Search for the cell housing the specified text and yield its (X, Y) center coordinate. 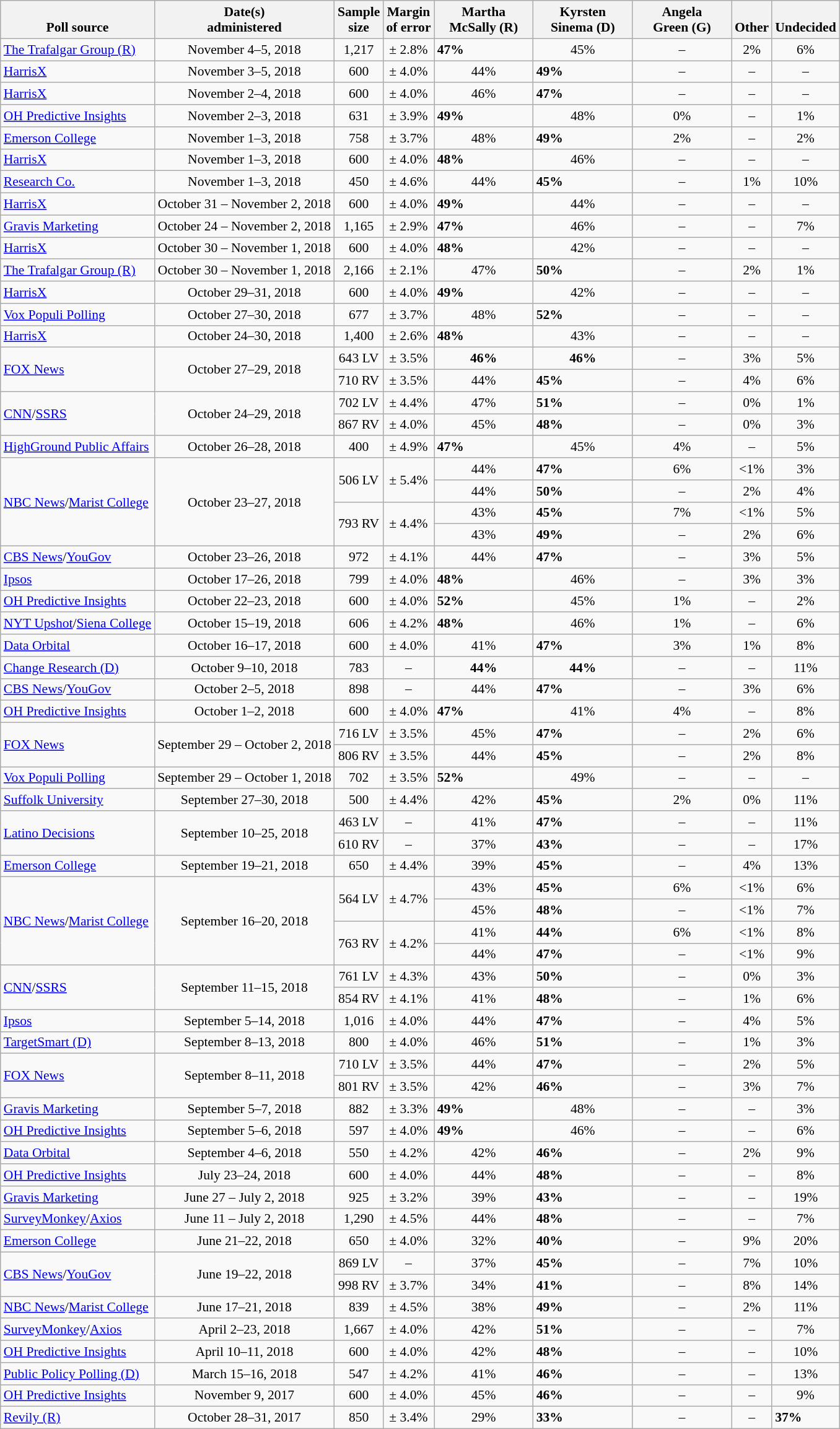
April 10–11, 2018 (244, 1352)
± 2.9% (408, 226)
761 LV (359, 977)
34% (484, 1285)
HighGround Public Affairs (77, 447)
Poll source (77, 20)
October 23–26, 2018 (244, 557)
October 9–10, 2018 (244, 668)
Revily (R) (77, 1418)
758 (359, 138)
Marginof error (408, 20)
October 24 – November 2, 2018 (244, 226)
April 2–23, 2018 (244, 1330)
793 RV (359, 524)
September 10–25, 2018 (244, 832)
± 3.4% (408, 1418)
850 (359, 1418)
400 (359, 447)
AngelaGreen (G) (682, 20)
September 16–20, 2018 (244, 921)
± 5.4% (408, 479)
September 27–30, 2018 (244, 800)
June 27 – July 2, 2018 (244, 1197)
547 (359, 1374)
1,165 (359, 226)
June 19–22, 2018 (244, 1275)
October 1–2, 2018 (244, 712)
October 15–19, 2018 (244, 624)
October 27–30, 2018 (244, 315)
Public Policy Polling (D) (77, 1374)
November 9, 2017 (244, 1396)
Change Research (D) (77, 668)
1,290 (359, 1219)
998 RV (359, 1285)
550 (359, 1153)
710 RV (359, 381)
463 LV (359, 822)
40% (583, 1241)
702 LV (359, 403)
± 4.7% (408, 899)
October 22–23, 2018 (244, 601)
NYT Upshot/Siena College (77, 624)
32% (484, 1241)
± 4.6% (408, 182)
October 17–26, 2018 (244, 579)
November 2–3, 2018 (244, 116)
801 RV (359, 1087)
Other (752, 20)
564 LV (359, 899)
TargetSmart (D) (77, 1042)
September 4–6, 2018 (244, 1153)
677 (359, 315)
Date(s)administered (244, 20)
October 28–31, 2017 (244, 1418)
1,016 (359, 1021)
Undecided (805, 20)
867 RV (359, 425)
783 (359, 668)
± 4.3% (408, 977)
643 LV (359, 359)
20% (805, 1241)
November 4–5, 2018 (244, 50)
806 RV (359, 756)
631 (359, 116)
October 29–31, 2018 (244, 292)
October 24–29, 2018 (244, 414)
606 (359, 624)
October 31 – November 2, 2018 (244, 204)
Suffolk University (77, 800)
1,217 (359, 50)
September 29 – October 1, 2018 (244, 778)
898 (359, 689)
± 4.9% (408, 447)
September 8–11, 2018 (244, 1075)
MarthaMcSally (R) (484, 20)
972 (359, 557)
September 29 – October 2, 2018 (244, 745)
33% (583, 1418)
19% (805, 1197)
29% (484, 1418)
702 (359, 778)
710 LV (359, 1065)
854 RV (359, 999)
September 5–6, 2018 (244, 1131)
1,667 (359, 1330)
June 11 – July 2, 2018 (244, 1219)
October 16–17, 2018 (244, 645)
± 2.1% (408, 271)
September 19–21, 2018 (244, 866)
17% (805, 844)
839 (359, 1308)
± 3.9% (408, 116)
September 11–15, 2018 (244, 987)
± 3.3% (408, 1109)
October 27–29, 2018 (244, 369)
799 (359, 579)
500 (359, 800)
882 (359, 1109)
450 (359, 182)
July 23–24, 2018 (244, 1175)
June 17–21, 2018 (244, 1308)
597 (359, 1131)
2,166 (359, 271)
610 RV (359, 844)
38% (484, 1308)
March 15–16, 2018 (244, 1374)
November 3–5, 2018 (244, 72)
Samplesize (359, 20)
716 LV (359, 734)
763 RV (359, 943)
KyrstenSinema (D) (583, 20)
± 3.2% (408, 1197)
925 (359, 1197)
14% (805, 1285)
October 23–27, 2018 (244, 502)
September 8–13, 2018 (244, 1042)
869 LV (359, 1264)
October 24–30, 2018 (244, 336)
September 5–7, 2018 (244, 1109)
October 2–5, 2018 (244, 689)
November 2–4, 2018 (244, 94)
October 26–28, 2018 (244, 447)
Latino Decisions (77, 832)
506 LV (359, 479)
September 5–14, 2018 (244, 1021)
± 2.8% (408, 50)
1,400 (359, 336)
± 2.6% (408, 336)
800 (359, 1042)
June 21–22, 2018 (244, 1241)
Research Co. (77, 182)
